Locate the cell with the specified text and output its (x, y) center coordinate. 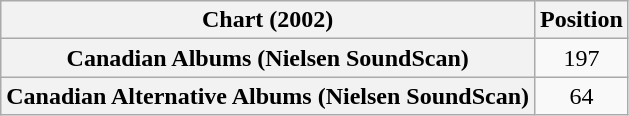
Position (582, 20)
Canadian Alternative Albums (Nielsen SoundScan) (268, 96)
197 (582, 58)
64 (582, 96)
Canadian Albums (Nielsen SoundScan) (268, 58)
Chart (2002) (268, 20)
